Output the [x, y] coordinate of the center of the cell containing the given text.  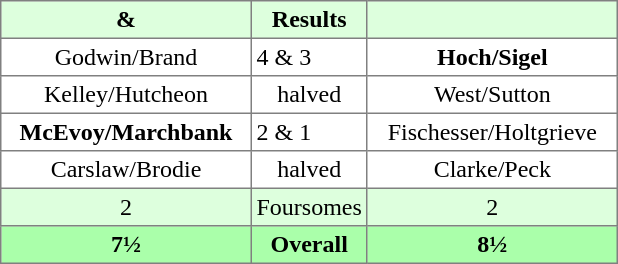
McEvoy/Marchbank [126, 132]
Hoch/Sigel [492, 57]
Fischesser/Holtgrieve [492, 132]
8½ [492, 245]
West/Sutton [492, 95]
Godwin/Brand [126, 57]
4 & 3 [309, 57]
& [126, 20]
2 & 1 [309, 132]
Clarke/Peck [492, 170]
Kelley/Hutcheon [126, 95]
Overall [309, 245]
Results [309, 20]
Carslaw/Brodie [126, 170]
Foursomes [309, 207]
7½ [126, 245]
